Find where the given text appears and provide that cell's center as (x, y) coordinate. 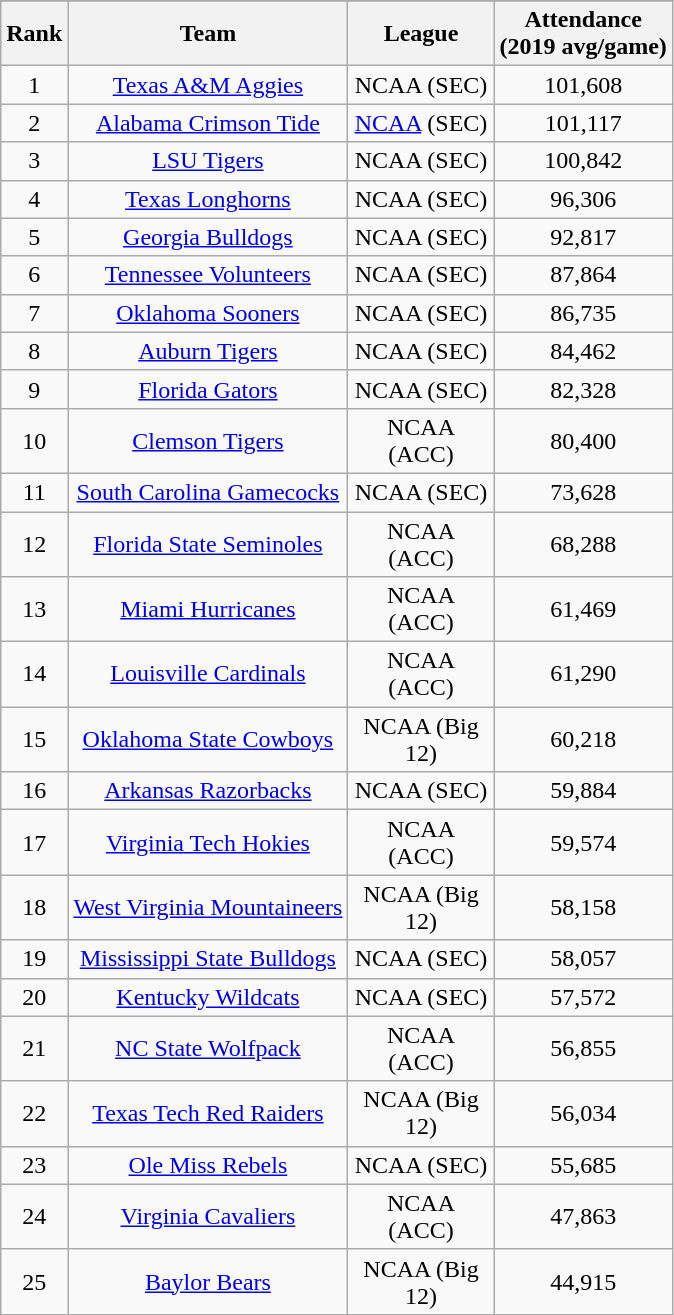
1 (34, 85)
25 (34, 1282)
61,469 (583, 610)
4 (34, 199)
59,574 (583, 842)
19 (34, 959)
61,290 (583, 674)
12 (34, 544)
Tennessee Volunteers (208, 275)
Baylor Bears (208, 1282)
5 (34, 237)
3 (34, 161)
Louisville Cardinals (208, 674)
Georgia Bulldogs (208, 237)
Miami Hurricanes (208, 610)
South Carolina Gamecocks (208, 492)
10 (34, 440)
58,057 (583, 959)
17 (34, 842)
Kentucky Wildcats (208, 997)
22 (34, 1114)
Arkansas Razorbacks (208, 791)
Texas Tech Red Raiders (208, 1114)
92,817 (583, 237)
18 (34, 908)
87,864 (583, 275)
LSU Tigers (208, 161)
15 (34, 740)
Alabama Crimson Tide (208, 123)
11 (34, 492)
Virginia Tech Hokies (208, 842)
58,158 (583, 908)
21 (34, 1048)
73,628 (583, 492)
80,400 (583, 440)
24 (34, 1216)
Clemson Tigers (208, 440)
57,572 (583, 997)
Attendance(2019 avg/game) (583, 34)
96,306 (583, 199)
Oklahoma Sooners (208, 313)
Florida State Seminoles (208, 544)
Texas Longhorns (208, 199)
2 (34, 123)
13 (34, 610)
56,855 (583, 1048)
82,328 (583, 389)
101,117 (583, 123)
56,034 (583, 1114)
NC State Wolfpack (208, 1048)
68,288 (583, 544)
9 (34, 389)
100,842 (583, 161)
Florida Gators (208, 389)
59,884 (583, 791)
14 (34, 674)
84,462 (583, 351)
West Virginia Mountaineers (208, 908)
Virginia Cavaliers (208, 1216)
20 (34, 997)
Auburn Tigers (208, 351)
101,608 (583, 85)
League (421, 34)
7 (34, 313)
60,218 (583, 740)
16 (34, 791)
Oklahoma State Cowboys (208, 740)
6 (34, 275)
44,915 (583, 1282)
Team (208, 34)
47,863 (583, 1216)
Mississippi State Bulldogs (208, 959)
8 (34, 351)
Ole Miss Rebels (208, 1165)
Texas A&M Aggies (208, 85)
Rank (34, 34)
23 (34, 1165)
86,735 (583, 313)
55,685 (583, 1165)
